Detect which cell encompasses the target text, then output its (x, y) center coordinate. 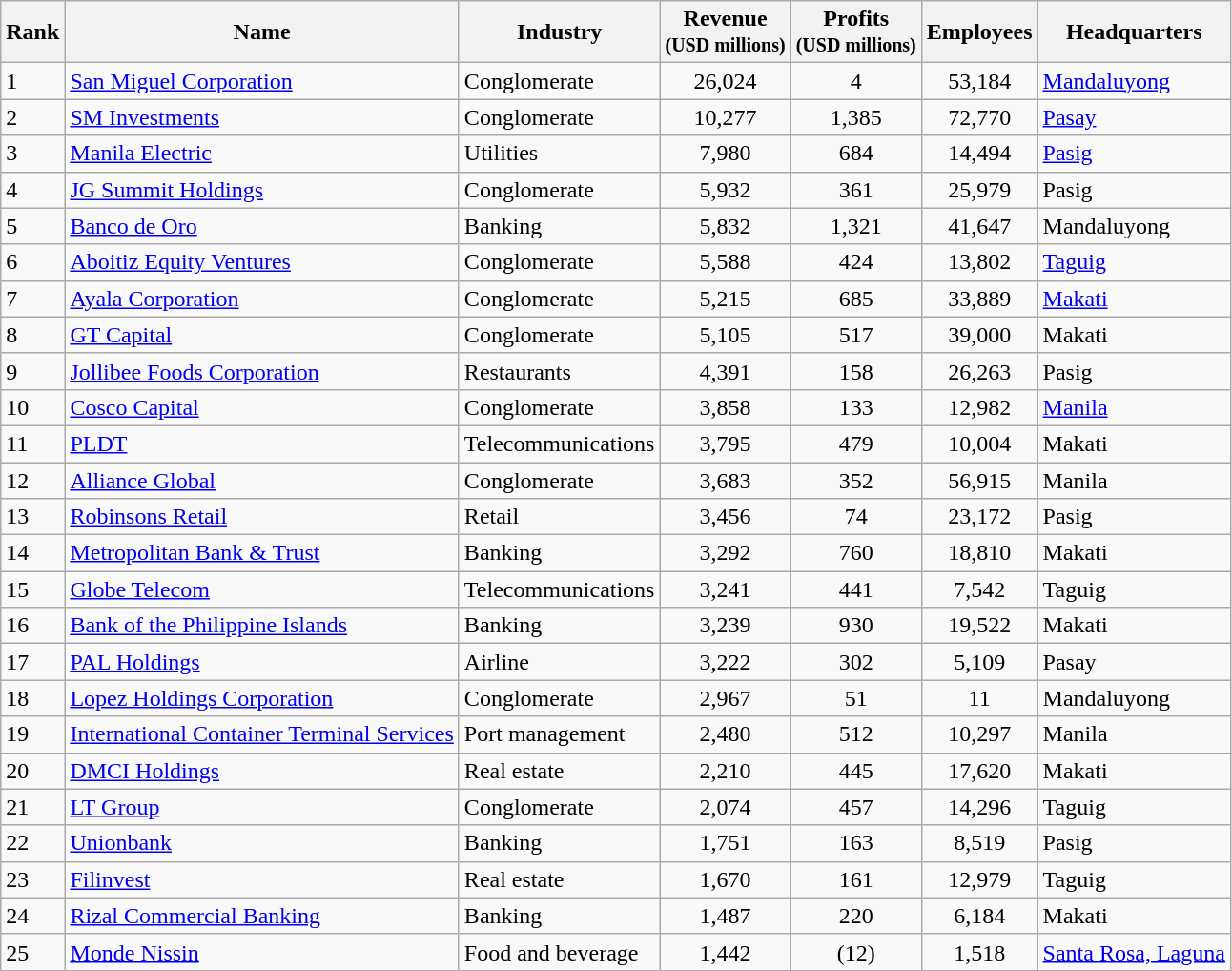
23 (32, 879)
10,004 (979, 444)
Alliance Global (261, 480)
352 (856, 480)
424 (856, 262)
Port management (559, 734)
684 (856, 154)
6,184 (979, 916)
3,456 (725, 517)
512 (856, 734)
22 (32, 843)
760 (856, 553)
161 (856, 879)
2,210 (725, 771)
12,979 (979, 879)
457 (856, 807)
24 (32, 916)
5,832 (725, 226)
7 (32, 299)
PLDT (261, 444)
18,810 (979, 553)
17,620 (979, 771)
8,519 (979, 843)
3,222 (725, 662)
25,979 (979, 190)
Filinvest (261, 879)
PAL Holdings (261, 662)
DMCI Holdings (261, 771)
74 (856, 517)
5,215 (725, 299)
3,241 (725, 589)
15 (32, 589)
7,980 (725, 154)
3,683 (725, 480)
5,105 (725, 335)
302 (856, 662)
441 (856, 589)
Name (261, 32)
12 (32, 480)
1,442 (725, 952)
517 (856, 335)
3,239 (725, 626)
Santa Rosa, Laguna (1134, 952)
10,277 (725, 117)
19 (32, 734)
SM Investments (261, 117)
14,296 (979, 807)
158 (856, 371)
Monde Nissin (261, 952)
3,292 (725, 553)
18 (32, 698)
21 (32, 807)
Robinsons Retail (261, 517)
5,109 (979, 662)
133 (856, 407)
1 (32, 81)
19,522 (979, 626)
10 (32, 407)
10,297 (979, 734)
2,480 (725, 734)
685 (856, 299)
1,321 (856, 226)
8 (32, 335)
14,494 (979, 154)
14 (32, 553)
Ayala Corporation (261, 299)
220 (856, 916)
163 (856, 843)
23,172 (979, 517)
1,385 (856, 117)
5,932 (725, 190)
Aboitiz Equity Ventures (261, 262)
GT Capital (261, 335)
3,795 (725, 444)
Manila Electric (261, 154)
445 (856, 771)
361 (856, 190)
(12) (856, 952)
2 (32, 117)
Airline (559, 662)
26,024 (725, 81)
Retail (559, 517)
3,858 (725, 407)
San Miguel Corporation (261, 81)
26,263 (979, 371)
1,670 (725, 879)
Profits(USD millions) (856, 32)
6 (32, 262)
2,074 (725, 807)
9 (32, 371)
51 (856, 698)
39,000 (979, 335)
930 (856, 626)
25 (32, 952)
1,751 (725, 843)
JG Summit Holdings (261, 190)
4,391 (725, 371)
1,518 (979, 952)
479 (856, 444)
2,967 (725, 698)
LT Group (261, 807)
Jollibee Foods Corporation (261, 371)
12,982 (979, 407)
Employees (979, 32)
13 (32, 517)
Utilities (559, 154)
33,889 (979, 299)
Revenue(USD millions) (725, 32)
16 (32, 626)
56,915 (979, 480)
Rizal Commercial Banking (261, 916)
53,184 (979, 81)
7,542 (979, 589)
Banco de Oro (261, 226)
72,770 (979, 117)
Bank of the Philippine Islands (261, 626)
Food and beverage (559, 952)
5,588 (725, 262)
13,802 (979, 262)
3 (32, 154)
Headquarters (1134, 32)
Cosco Capital (261, 407)
41,647 (979, 226)
17 (32, 662)
Rank (32, 32)
Metropolitan Bank & Trust (261, 553)
Globe Telecom (261, 589)
1,487 (725, 916)
5 (32, 226)
Lopez Holdings Corporation (261, 698)
Industry (559, 32)
20 (32, 771)
Restaurants (559, 371)
Unionbank (261, 843)
International Container Terminal Services (261, 734)
